Determine the (x, y) coordinate at the center of the cell enclosing the given text.  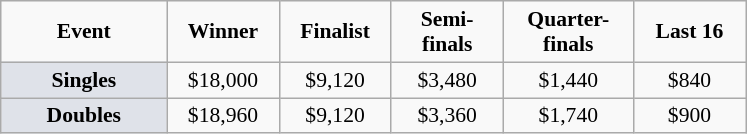
Semi-finals (447, 32)
Quarter-finals (568, 32)
$18,960 (223, 116)
$3,480 (447, 80)
Singles (84, 80)
$1,440 (568, 80)
$3,360 (447, 116)
Event (84, 32)
$18,000 (223, 80)
$840 (689, 80)
Doubles (84, 116)
$1,740 (568, 116)
$900 (689, 116)
Last 16 (689, 32)
Finalist (335, 32)
Winner (223, 32)
